Output the [x, y] coordinate of the center of the cell containing the given text.  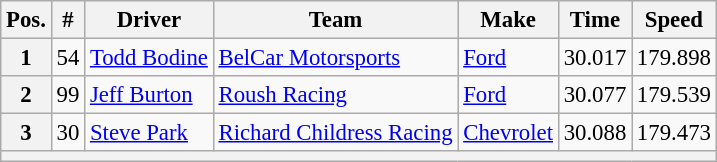
Team [336, 20]
Steve Park [150, 133]
Time [594, 20]
Chevrolet [508, 133]
54 [68, 58]
Jeff Burton [150, 95]
Make [508, 20]
Roush Racing [336, 95]
179.898 [674, 58]
Speed [674, 20]
1 [26, 58]
# [68, 20]
30.017 [594, 58]
Pos. [26, 20]
Todd Bodine [150, 58]
179.473 [674, 133]
Richard Childress Racing [336, 133]
BelCar Motorsports [336, 58]
179.539 [674, 95]
99 [68, 95]
30.077 [594, 95]
Driver [150, 20]
2 [26, 95]
30 [68, 133]
30.088 [594, 133]
3 [26, 133]
